Identify which cell holds the provided text, then report its [x, y] central coordinate. 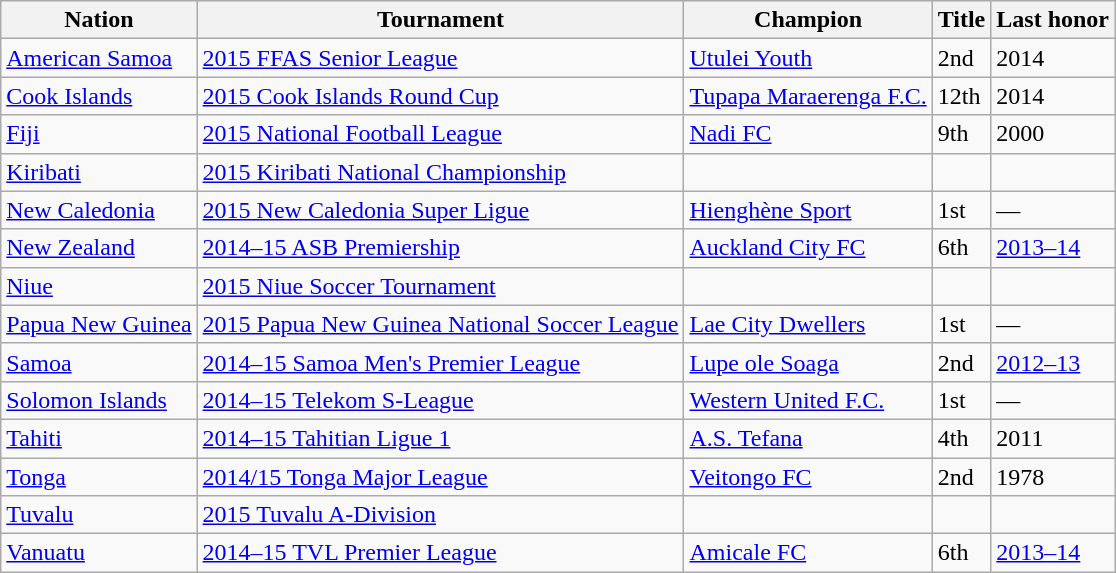
2015 Papua New Guinea National Soccer League [440, 324]
4th [962, 438]
Hienghène Sport [808, 210]
American Samoa [99, 58]
Utulei Youth [808, 58]
Fiji [99, 134]
Solomon Islands [99, 400]
Lae City Dwellers [808, 324]
Champion [808, 20]
2014–15 Tahitian Ligue 1 [440, 438]
Tahiti [99, 438]
Tuvalu [99, 515]
2014/15 Tonga Major League [440, 477]
Last honor [1053, 20]
12th [962, 96]
2014–15 ASB Premiership [440, 248]
2015 Kiribati National Championship [440, 172]
Samoa [99, 362]
2014–15 TVL Premier League [440, 553]
New Zealand [99, 248]
Kiribati [99, 172]
A.S. Tefana [808, 438]
Vanuatu [99, 553]
Nadi FC [808, 134]
Amicale FC [808, 553]
2015 New Caledonia Super Ligue [440, 210]
Lupe ole Soaga [808, 362]
Papua New Guinea [99, 324]
Tournament [440, 20]
2011 [1053, 438]
2015 Niue Soccer Tournament [440, 286]
Niue [99, 286]
2014–15 Telekom S-League [440, 400]
Tonga [99, 477]
9th [962, 134]
New Caledonia [99, 210]
2012–13 [1053, 362]
Western United F.C. [808, 400]
1978 [1053, 477]
2014–15 Samoa Men's Premier League [440, 362]
2015 FFAS Senior League [440, 58]
2015 Tuvalu A-Division [440, 515]
Auckland City FC [808, 248]
2015 Cook Islands Round Cup [440, 96]
Veitongo FC [808, 477]
Title [962, 20]
Tupapa Maraerenga F.C. [808, 96]
2000 [1053, 134]
Nation [99, 20]
2015 National Football League [440, 134]
Cook Islands [99, 96]
